Capture the cell that displays the provided text and extract its (X, Y) central coordinate. 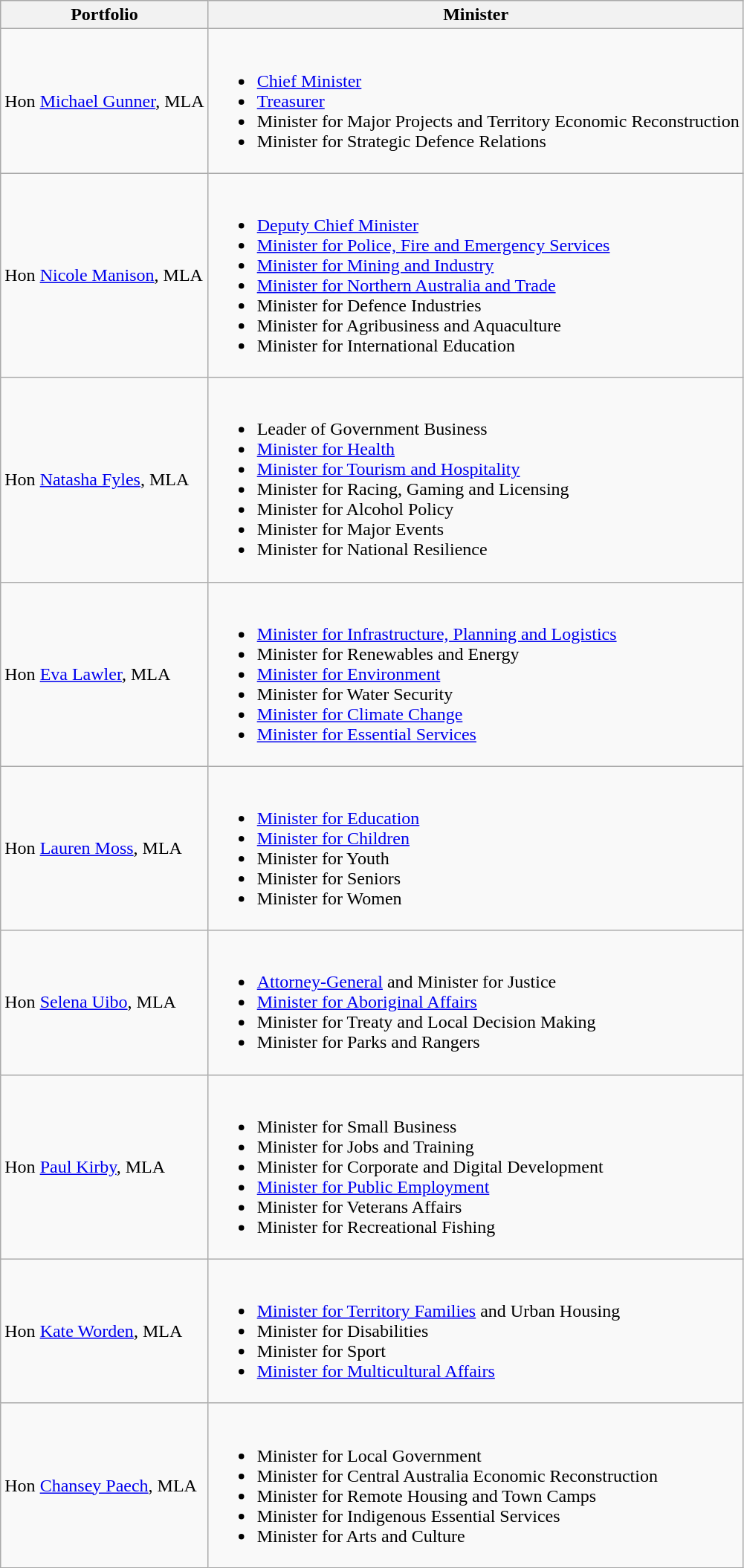
Minister for Territory Families and Urban HousingMinister for DisabilitiesMinister for SportMinister for Multicultural Affairs (476, 1331)
Hon Nicole Manison, MLA (104, 275)
Attorney-General and Minister for JusticeMinister for Aboriginal AffairsMinister for Treaty and Local Decision MakingMinister for Parks and Rangers (476, 1002)
Hon Selena Uibo, MLA (104, 1002)
Minister for EducationMinister for ChildrenMinister for YouthMinister for SeniorsMinister for Women (476, 849)
Minister (476, 15)
Chief MinisterTreasurerMinister for Major Projects and Territory Economic ReconstructionMinister for Strategic Defence Relations (476, 101)
Portfolio (104, 15)
Hon Kate Worden, MLA (104, 1331)
Hon Natasha Fyles, MLA (104, 480)
Hon Michael Gunner, MLA (104, 101)
Hon Paul Kirby, MLA (104, 1167)
Hon Eva Lawler, MLA (104, 674)
Hon Lauren Moss, MLA (104, 849)
Hon Chansey Paech, MLA (104, 1485)
